Find where the given text appears and provide that cell's center as [x, y] coordinate. 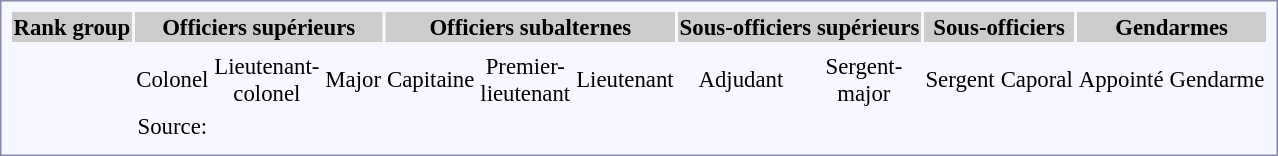
Gendarme [1217, 80]
Officiers supérieurs [259, 27]
Sergent [960, 80]
Source: [172, 126]
Sous-officiers [999, 27]
Lieutenant [625, 80]
Capitaine [431, 80]
Caporal [1036, 80]
Officiers subalternes [531, 27]
Premier-lieutenant [526, 80]
Gendarmes [1172, 27]
Sergent-major [864, 80]
Colonel [172, 80]
Sous-officiers supérieurs [800, 27]
Major [354, 80]
Adjudant [741, 80]
Rank group [72, 27]
Appointé [1121, 80]
Lieutenant-colonel [267, 80]
